Provide the (x, y) coordinate of the cell's center where the given text is located.  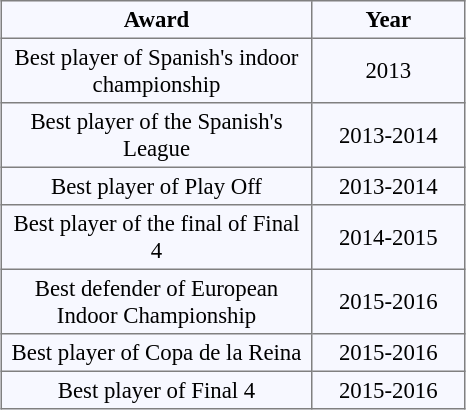
Best player of the Spanish's League (156, 135)
2014-2015 (388, 237)
Best player of the final of Final 4 (156, 237)
Best player of Final 4 (156, 390)
Year (388, 20)
Best player of Copa de la Reina (156, 353)
Best player of Spanish's indoor championship (156, 70)
Award (156, 20)
Best defender of European Indoor Championship (156, 301)
Best player of Play Off (156, 186)
2013 (388, 70)
